Pinpoint the cell where the given text exists, returning its [X, Y] midpoint coordinate. 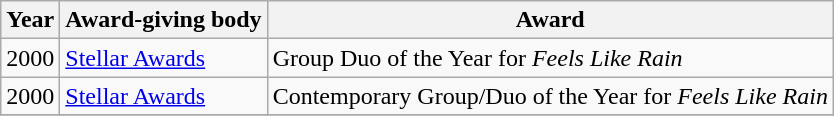
Group Duo of the Year for Feels Like Rain [550, 58]
Year [30, 20]
Award-giving body [164, 20]
Award [550, 20]
Contemporary Group/Duo of the Year for Feels Like Rain [550, 96]
